Search for the cell housing the specified text and yield its [X, Y] center coordinate. 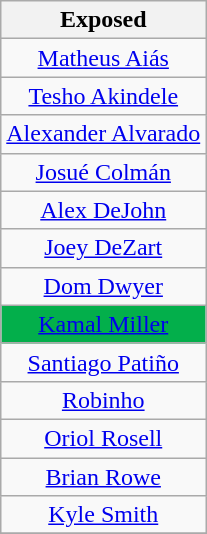
Joey DeZart [104, 248]
Kamal Miller [104, 324]
Alexander Alvarado [104, 134]
Brian Rowe [104, 477]
Matheus Aiás [104, 58]
Dom Dwyer [104, 286]
Oriol Rosell [104, 438]
Robinho [104, 400]
Alex DeJohn [104, 210]
Josué Colmán [104, 172]
Tesho Akindele [104, 96]
Exposed [104, 20]
Kyle Smith [104, 515]
Santiago Patiño [104, 362]
